Find where the given text appears and provide that cell's center as (X, Y) coordinate. 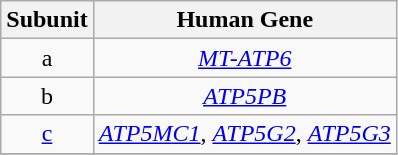
c (47, 134)
a (47, 58)
ATP5PB (244, 96)
Human Gene (244, 20)
MT-ATP6 (244, 58)
b (47, 96)
ATP5MC1, ATP5G2, ATP5G3 (244, 134)
Subunit (47, 20)
